Return [X, Y] of the center of cell containing provided text 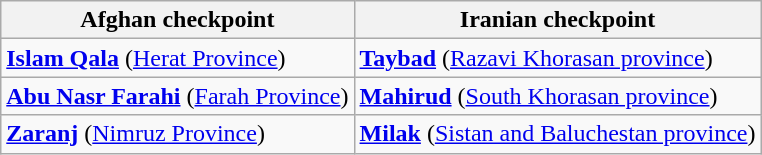
Zaranj (Nimruz Province) [178, 134]
Afghan checkpoint [178, 20]
Abu Nasr Farahi (Farah Province) [178, 96]
Milak (Sistan and Baluchestan province) [558, 134]
Iranian checkpoint [558, 20]
Islam Qala (Herat Province) [178, 58]
Taybad (Razavi Khorasan province) [558, 58]
Mahirud (South Khorasan province) [558, 96]
